From the cell containing the given text, extract its center point as [x, y] coordinate. 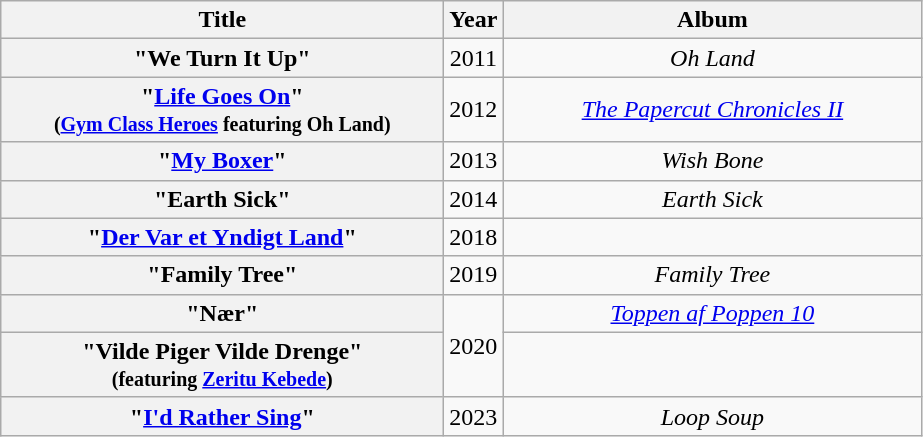
Family Tree [712, 275]
"Family Tree" [222, 275]
"Earth Sick" [222, 199]
Toppen af Poppen 10 [712, 313]
2012 [474, 110]
2011 [474, 58]
2014 [474, 199]
The Papercut Chronicles II [712, 110]
Wish Bone [712, 161]
"Nær" [222, 313]
"My Boxer" [222, 161]
2023 [474, 416]
2019 [474, 275]
Title [222, 20]
"Life Goes On"(Gym Class Heroes featuring Oh Land) [222, 110]
"I'd Rather Sing" [222, 416]
Year [474, 20]
Album [712, 20]
2020 [474, 346]
2018 [474, 237]
"Vilde Piger Vilde Drenge"(featuring Zeritu Kebede) [222, 364]
"Der Var et Yndigt Land" [222, 237]
Loop Soup [712, 416]
Earth Sick [712, 199]
Oh Land [712, 58]
"We Turn It Up" [222, 58]
2013 [474, 161]
